Output the [x, y] coordinate of the center of the cell containing the given text.  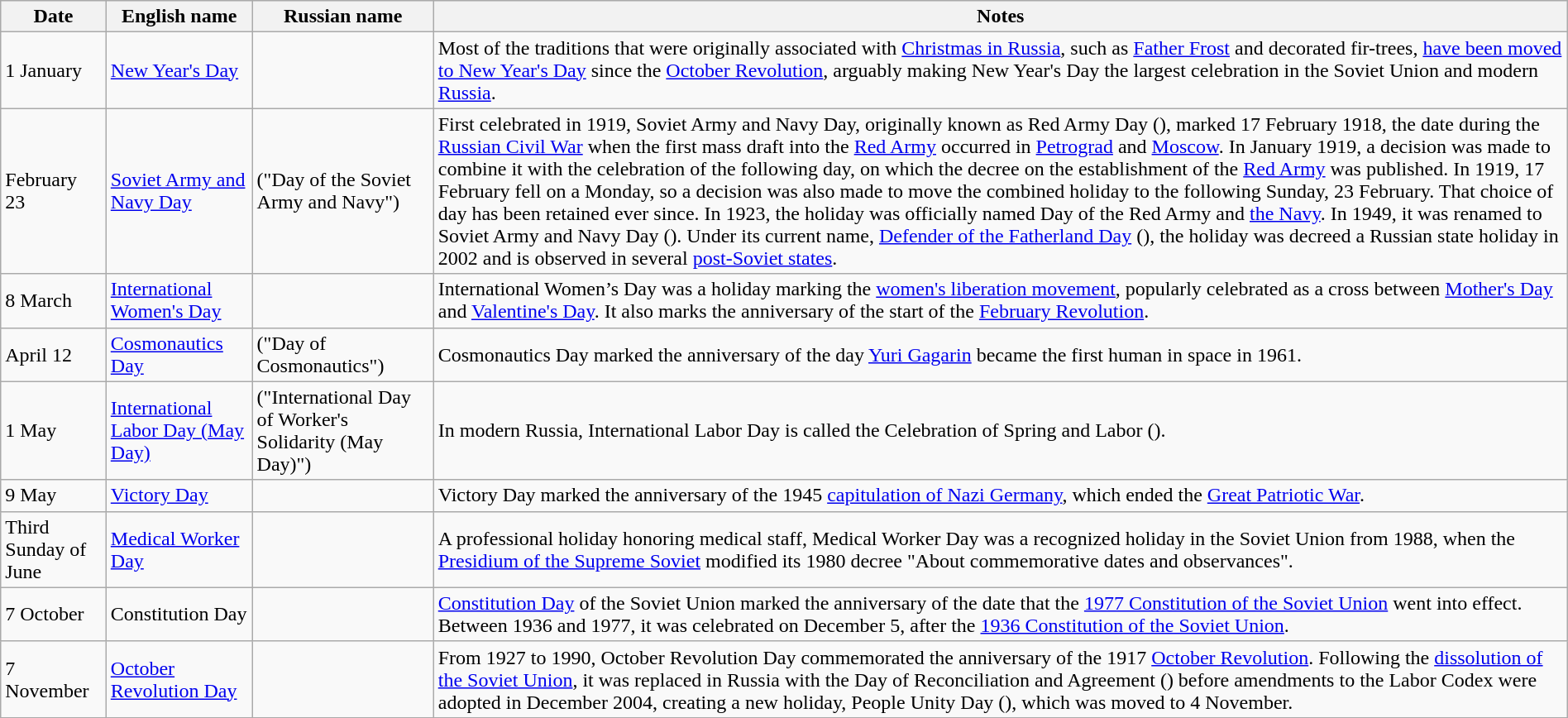
English name [179, 17]
7 November [54, 679]
Victory Day marked the anniversary of the 1945 capitulation of Nazi Germany, which ended the Great Patriotic War. [1001, 495]
9 May [54, 495]
1 January [54, 70]
Russian name [342, 17]
Date [54, 17]
International Labor Day (May Day) [179, 430]
("International Day of Worker's Solidarity (May Day)") [342, 430]
Medical Worker Day [179, 549]
Cosmonautics Day marked the anniversary of the day Yuri Gagarin became the first human in space in 1961. [1001, 354]
("Day of the Soviet Army and Navy") [342, 191]
Notes [1001, 17]
Third Sunday of June [54, 549]
Cosmonautics Day [179, 354]
International Women's Day [179, 301]
In modern Russia, International Labor Day is called the Celebration of Spring and Labor (). [1001, 430]
New Year's Day [179, 70]
Soviet Army and Navy Day [179, 191]
April 12 [54, 354]
Constitution Day [179, 614]
February 23 [54, 191]
8 March [54, 301]
October Revolution Day [179, 679]
Victory Day [179, 495]
("Day of Cosmonautics") [342, 354]
1 May [54, 430]
7 October [54, 614]
